Search for the cell housing the specified text and yield its (X, Y) center coordinate. 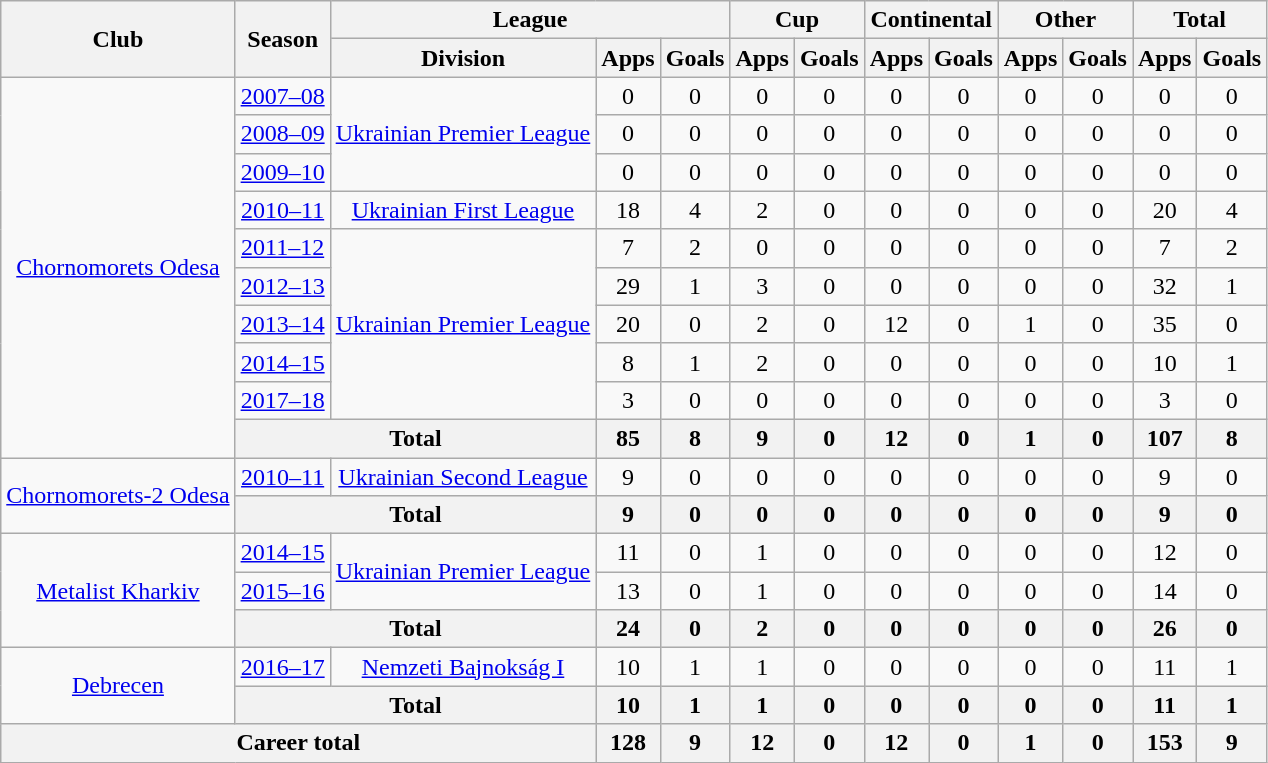
2016–17 (282, 667)
Cup (797, 20)
2009–10 (282, 172)
Nemzeti Bajnokság I (463, 667)
2008–09 (282, 134)
35 (1164, 324)
29 (628, 286)
Club (118, 39)
2015–16 (282, 591)
24 (628, 629)
League (530, 20)
Continental (931, 20)
2013–14 (282, 324)
Chornomorets-2 Odesa (118, 496)
107 (1164, 438)
85 (628, 438)
Season (282, 39)
2012–13 (282, 286)
Division (463, 58)
26 (1164, 629)
Debrecen (118, 686)
Metalist Kharkiv (118, 591)
32 (1164, 286)
Chornomorets Odesa (118, 268)
13 (628, 591)
128 (628, 743)
Career total (298, 743)
Ukrainian First League (463, 210)
153 (1164, 743)
2007–08 (282, 96)
18 (628, 210)
Other (1065, 20)
14 (1164, 591)
2011–12 (282, 248)
Ukrainian Second League (463, 477)
2017–18 (282, 400)
